Scan for the cell matching the given text and deliver its (X, Y) coordinate at center. 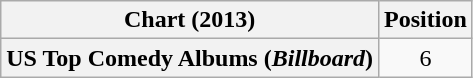
US Top Comedy Albums (Billboard) (190, 58)
Chart (2013) (190, 20)
Position (426, 20)
6 (426, 58)
